Pinpoint the cell where the given text exists, returning its [X, Y] midpoint coordinate. 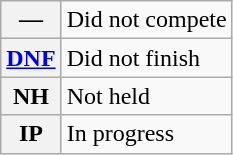
NH [31, 96]
In progress [146, 134]
— [31, 20]
Did not compete [146, 20]
DNF [31, 58]
IP [31, 134]
Not held [146, 96]
Did not finish [146, 58]
